Pinpoint the cell where the given text exists, returning its [X, Y] midpoint coordinate. 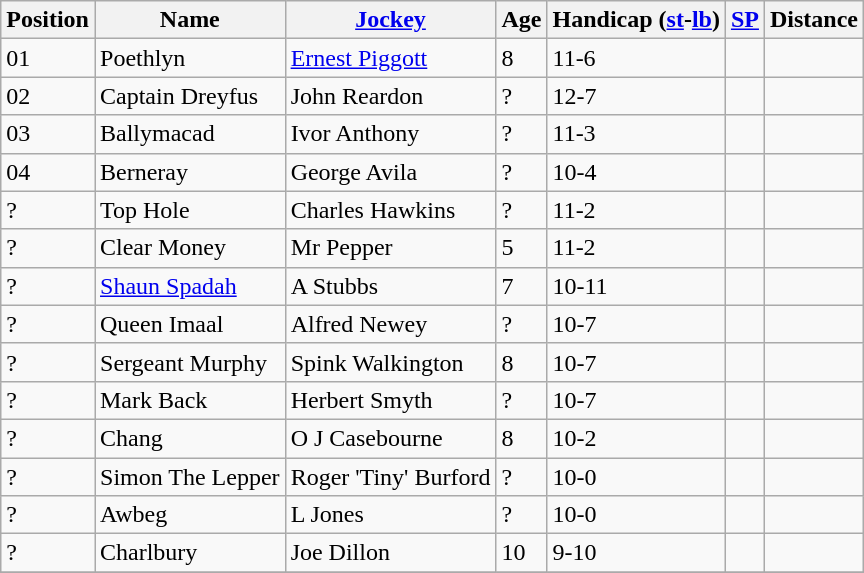
A Stubbs [390, 286]
Berneray [190, 172]
Handicap (st-lb) [636, 20]
Roger 'Tiny' Burford [390, 477]
12-7 [636, 96]
Simon The Lepper [190, 477]
Clear Money [190, 248]
Age [522, 20]
Ernest Piggott [390, 58]
04 [48, 172]
Shaun Spadah [190, 286]
Captain Dreyfus [190, 96]
10-4 [636, 172]
Distance [814, 20]
Spink Walkington [390, 362]
10 [522, 553]
11-3 [636, 134]
Position [48, 20]
George Avila [390, 172]
Ivor Anthony [390, 134]
Alfred Newey [390, 324]
10-2 [636, 438]
Charlbury [190, 553]
Charles Hawkins [390, 210]
7 [522, 286]
10-11 [636, 286]
Chang [190, 438]
Name [190, 20]
Poethlyn [190, 58]
9-10 [636, 553]
O J Casebourne [390, 438]
Sergeant Murphy [190, 362]
L Jones [390, 515]
Ballymacad [190, 134]
02 [48, 96]
SP [744, 20]
Awbeg [190, 515]
John Reardon [390, 96]
Top Hole [190, 210]
Mr Pepper [390, 248]
Joe Dillon [390, 553]
Queen Imaal [190, 324]
03 [48, 134]
11-6 [636, 58]
Herbert Smyth [390, 400]
5 [522, 248]
Jockey [390, 20]
01 [48, 58]
Mark Back [190, 400]
